For the text-containing cell, return its midpoint in (X, Y) coordinate format. 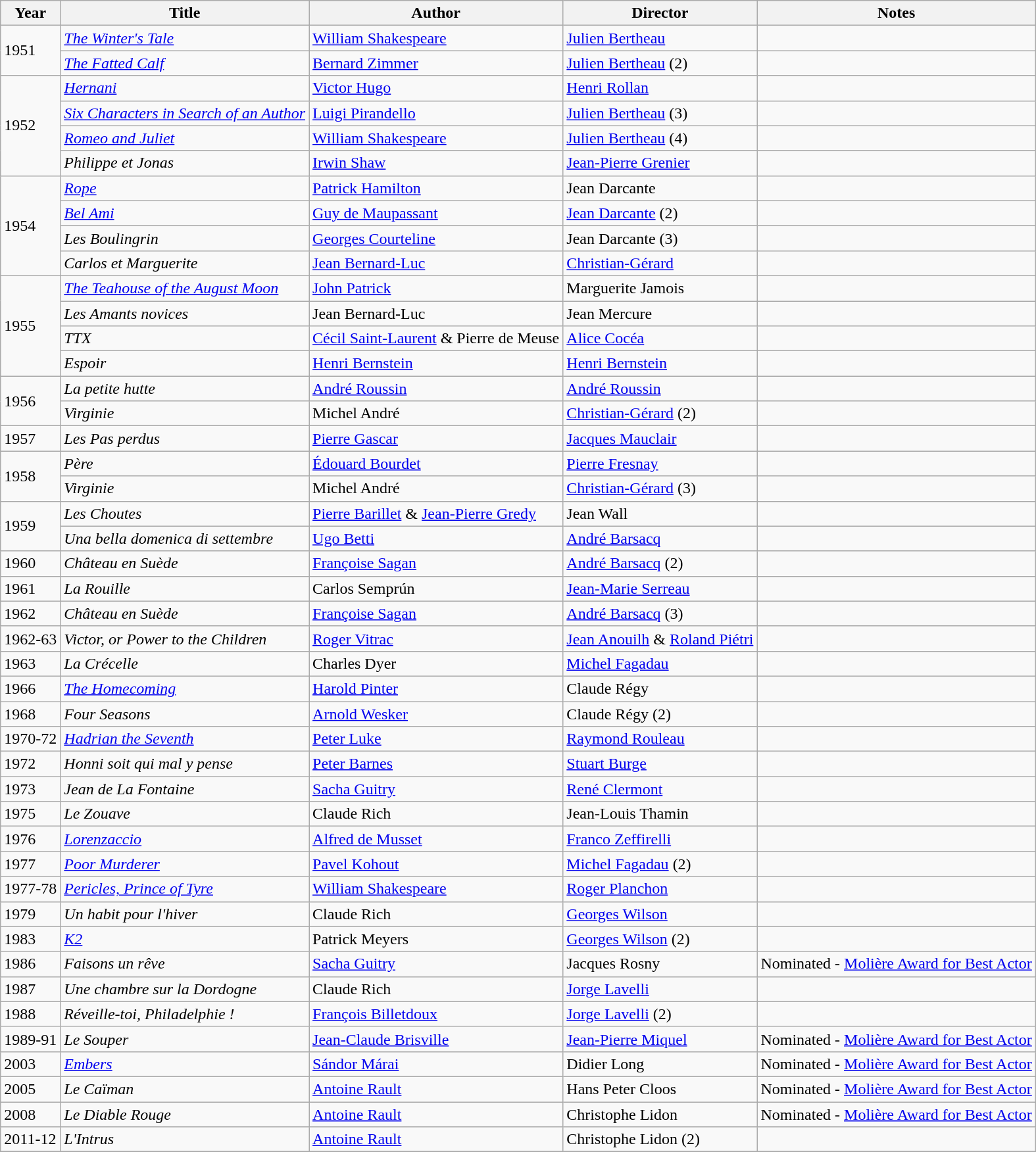
Carlos et Marguerite (185, 263)
Charles Dyer (436, 663)
Julien Bertheau (3) (660, 113)
1975 (30, 814)
Ugo Betti (436, 539)
Una bella domenica di settembre (185, 539)
André Barsacq (3) (660, 613)
1962 (30, 613)
Jean Mercure (660, 314)
Christian-Gérard (660, 263)
Jean-Louis Thamin (660, 814)
Le Zouave (185, 814)
Édouard Bourdet (436, 464)
1952 (30, 126)
The Homecoming (185, 688)
1968 (30, 713)
Irwin Shaw (436, 163)
Le Diable Rouge (185, 1115)
Christophe Lidon (2) (660, 1140)
Christian-Gérard (2) (660, 414)
Patrick Hamilton (436, 188)
Jacques Rosny (660, 964)
Georges Wilson (2) (660, 939)
Michel Fagadau (660, 663)
1966 (30, 688)
Raymond Rouleau (660, 739)
Le Souper (185, 1039)
The Teahouse of the August Moon (185, 288)
Jean-Marie Serreau (660, 588)
Faisons un rêve (185, 964)
2003 (30, 1064)
Christian-Gérard (3) (660, 489)
Alfred de Musset (436, 839)
2005 (30, 1089)
Pierre Fresnay (660, 464)
Romeo and Juliet (185, 138)
1951 (30, 51)
1983 (30, 939)
Les Boulingrin (185, 238)
Jean Anouilh & Roland Piétri (660, 638)
Guy de Maupassant (436, 213)
Director (660, 13)
Rope (185, 188)
François Billetdoux (436, 1014)
Hernani (185, 88)
Sándor Márai (436, 1064)
Didier Long (660, 1064)
Roger Planchon (660, 889)
Une chambre sur la Dordogne (185, 989)
La Crécelle (185, 663)
Jorge Lavelli (660, 989)
Franco Zeffirelli (660, 839)
Embers (185, 1064)
Marguerite Jamois (660, 288)
1977 (30, 864)
Peter Luke (436, 739)
Le Caïman (185, 1089)
Roger Vitrac (436, 638)
Hans Peter Cloos (660, 1089)
Stuart Burge (660, 764)
Jean de La Fontaine (185, 789)
Luigi Pirandello (436, 113)
Georges Courteline (436, 238)
Peter Barnes (436, 764)
1987 (30, 989)
La Rouille (185, 588)
Notes (896, 13)
Arnold Wesker (436, 713)
Victor, or Power to the Children (185, 638)
1972 (30, 764)
Six Characters in Search of an Author (185, 113)
1958 (30, 476)
Henri Rollan (660, 88)
Jean Darcante (3) (660, 238)
Poor Murderer (185, 864)
1976 (30, 839)
1989-91 (30, 1039)
Bel Ami (185, 213)
1956 (30, 401)
Carlos Semprún (436, 588)
Jean-Pierre Grenier (660, 163)
Christophe Lidon (660, 1115)
TTX (185, 339)
The Fatted Calf (185, 63)
Pavel Kohout (436, 864)
K2 (185, 939)
Pierre Barillet & Jean-Pierre Gredy (436, 514)
2008 (30, 1115)
Jean-Pierre Miquel (660, 1039)
1963 (30, 663)
Victor Hugo (436, 88)
Jean Darcante (2) (660, 213)
Jean Darcante (660, 188)
Cécil Saint-Laurent & Pierre de Meuse (436, 339)
Author (436, 13)
Claude Régy (2) (660, 713)
Title (185, 13)
1977-78 (30, 889)
Jacques Mauclair (660, 439)
André Barsacq (660, 539)
André Barsacq (2) (660, 564)
Jean Wall (660, 514)
Georges Wilson (660, 914)
Père (185, 464)
Réveille-toi, Philadelphie ! (185, 1014)
1955 (30, 325)
Honni soit qui mal y pense (185, 764)
1959 (30, 526)
John Patrick (436, 288)
1988 (30, 1014)
1960 (30, 564)
L'Intrus (185, 1140)
Harold Pinter (436, 688)
1961 (30, 588)
Lorenzaccio (185, 839)
Un habit pour l'hiver (185, 914)
1970-72 (30, 739)
Les Choutes (185, 514)
Michel Fagadau (2) (660, 864)
Claude Régy (660, 688)
René Clermont (660, 789)
Espoir (185, 364)
Pericles, Prince of Tyre (185, 889)
Bernard Zimmer (436, 63)
Julien Bertheau (2) (660, 63)
Patrick Meyers (436, 939)
1973 (30, 789)
Les Amants novices (185, 314)
Pierre Gascar (436, 439)
The Winter's Tale (185, 38)
Philippe et Jonas (185, 163)
1979 (30, 914)
Julien Bertheau (660, 38)
Four Seasons (185, 713)
1954 (30, 226)
Hadrian the Seventh (185, 739)
Julien Bertheau (4) (660, 138)
1962-63 (30, 638)
Year (30, 13)
Les Pas perdus (185, 439)
1986 (30, 964)
Alice Cocéa (660, 339)
2011-12 (30, 1140)
1957 (30, 439)
Jorge Lavelli (2) (660, 1014)
Jean-Claude Brisville (436, 1039)
La petite hutte (185, 389)
